Capture the cell that displays the provided text and extract its (X, Y) central coordinate. 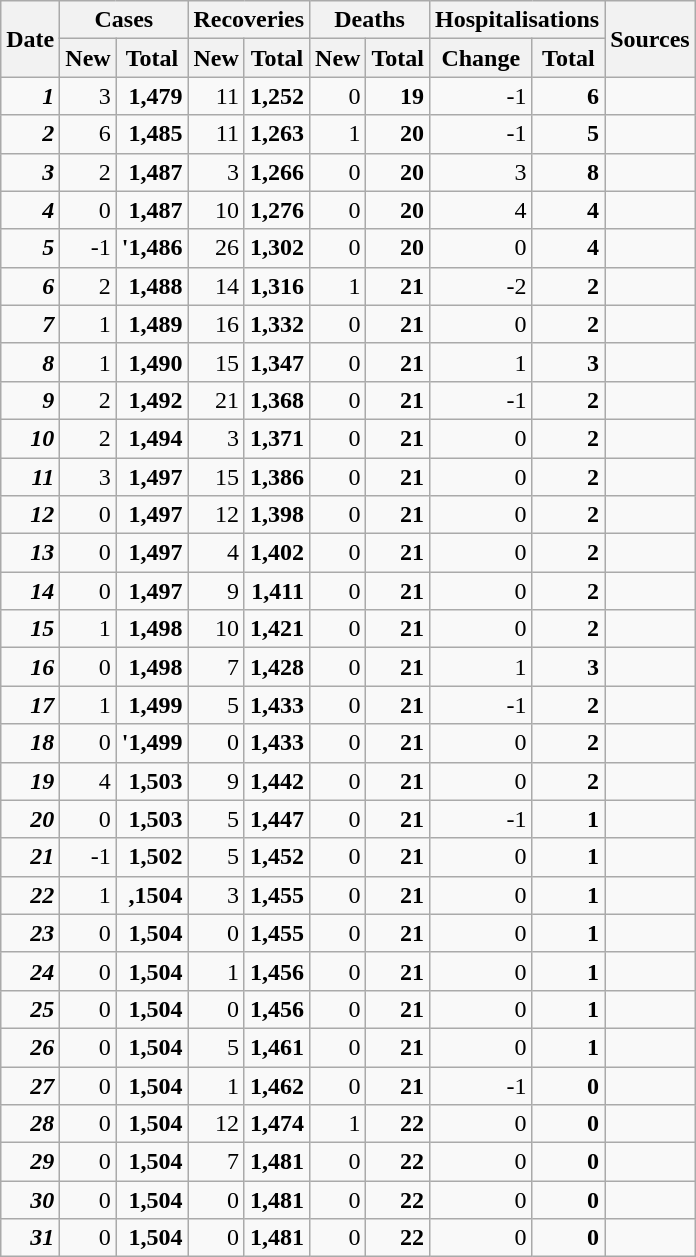
1,474 (276, 1124)
Change (482, 58)
'1,486 (152, 248)
Recoveries (249, 20)
'1,499 (152, 743)
Cases (124, 20)
25 (30, 1009)
1,492 (152, 400)
-2 (482, 286)
,1504 (152, 895)
1,421 (276, 629)
1,411 (276, 591)
28 (30, 1124)
1,442 (276, 781)
1,368 (276, 400)
1,252 (276, 96)
1,428 (276, 667)
1,316 (276, 286)
1,489 (152, 324)
1,371 (276, 438)
23 (30, 933)
1,479 (152, 96)
1,386 (276, 477)
1,402 (276, 553)
1,302 (276, 248)
31 (30, 1238)
1,398 (276, 515)
1,490 (152, 362)
Sources (650, 39)
Hospitalisations (518, 20)
1,263 (276, 134)
1,462 (276, 1085)
27 (30, 1085)
Date (30, 39)
1,494 (152, 438)
1,332 (276, 324)
17 (30, 705)
1,488 (152, 286)
1,447 (276, 819)
24 (30, 971)
1,461 (276, 1047)
29 (30, 1162)
1,266 (276, 172)
1,276 (276, 210)
1,485 (152, 134)
Deaths (370, 20)
13 (30, 553)
18 (30, 743)
1,347 (276, 362)
1,452 (276, 857)
1,502 (152, 857)
30 (30, 1200)
1,499 (152, 705)
